Pinpoint the cell where the given text exists, returning its [X, Y] midpoint coordinate. 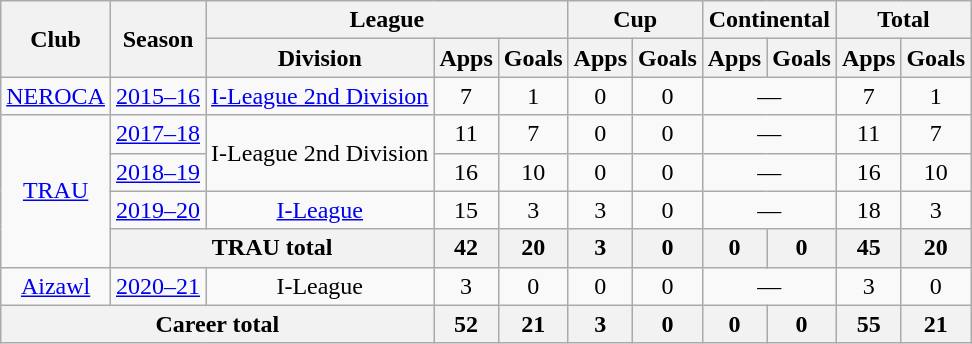
2015–16 [158, 96]
Division [320, 58]
2018–19 [158, 172]
Cup [635, 20]
Total [903, 20]
2017–18 [158, 134]
2019–20 [158, 210]
Club [56, 39]
42 [466, 248]
55 [868, 324]
TRAU total [272, 248]
Season [158, 39]
TRAU [56, 191]
45 [868, 248]
NEROCA [56, 96]
Career total [218, 324]
Aizawl [56, 286]
Continental [769, 20]
18 [868, 210]
52 [466, 324]
2020–21 [158, 286]
League [388, 20]
15 [466, 210]
